Find where the given text appears and provide that cell's center as [X, Y] coordinate. 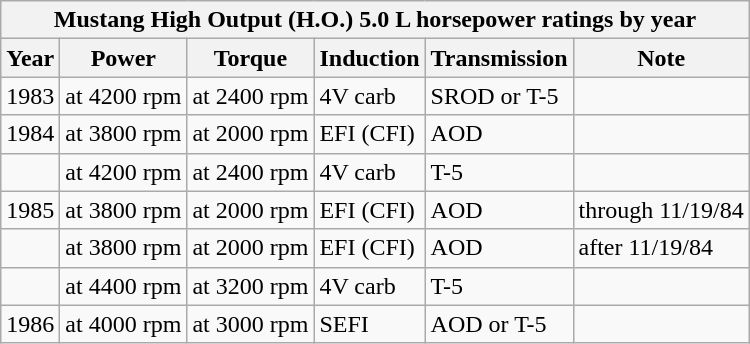
1985 [30, 210]
Power [124, 58]
1986 [30, 324]
at 4400 rpm [124, 286]
SEFI [370, 324]
Torque [250, 58]
Year [30, 58]
through 11/19/84 [661, 210]
Transmission [499, 58]
1983 [30, 96]
1984 [30, 134]
after 11/19/84 [661, 248]
Induction [370, 58]
at 3200 rpm [250, 286]
SROD or T-5 [499, 96]
Note [661, 58]
at 3000 rpm [250, 324]
Mustang High Output (H.O.) 5.0 L horsepower ratings by year [375, 20]
AOD or T-5 [499, 324]
at 4000 rpm [124, 324]
